Search for the cell housing the specified text and yield its [x, y] center coordinate. 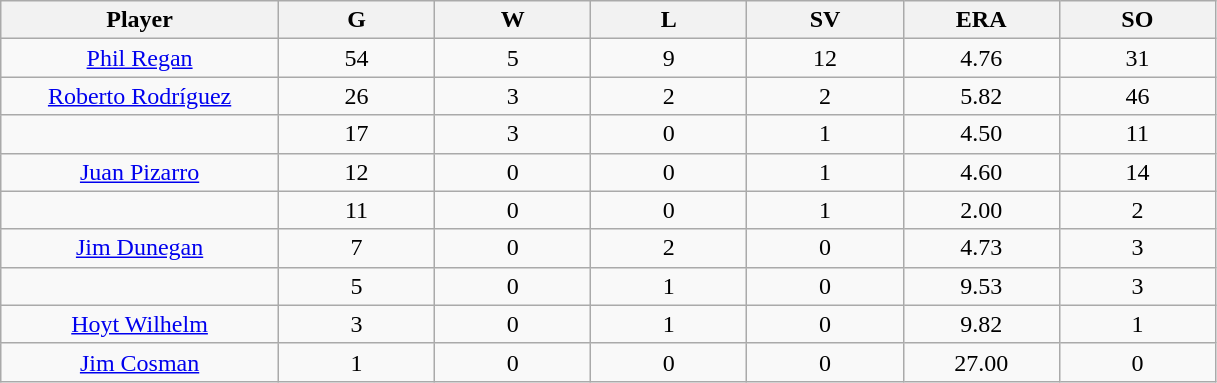
54 [356, 58]
17 [356, 134]
7 [356, 248]
9.82 [981, 324]
4.73 [981, 248]
L [669, 20]
Phil Regan [140, 58]
14 [1137, 172]
9 [669, 58]
Jim Dunegan [140, 248]
SO [1137, 20]
4.60 [981, 172]
Juan Pizarro [140, 172]
Player [140, 20]
31 [1137, 58]
4.76 [981, 58]
2.00 [981, 210]
Roberto Rodríguez [140, 96]
27.00 [981, 362]
SV [825, 20]
Hoyt Wilhelm [140, 324]
5.82 [981, 96]
4.50 [981, 134]
9.53 [981, 286]
46 [1137, 96]
26 [356, 96]
Jim Cosman [140, 362]
ERA [981, 20]
G [356, 20]
W [513, 20]
